For the text-containing cell, return its midpoint in [x, y] coordinate format. 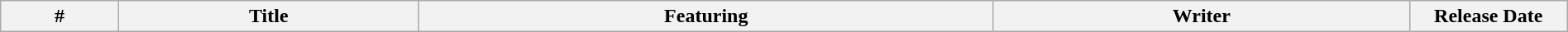
Featuring [706, 16]
Release Date [1489, 16]
Title [268, 16]
Writer [1201, 16]
# [60, 16]
